Provide the (X, Y) coordinate of the cell's center where the given text is located.  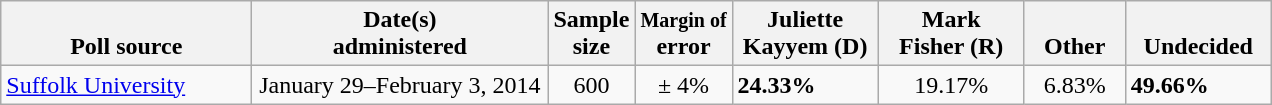
Poll source (126, 34)
Samplesize (592, 34)
Undecided (1198, 34)
6.83% (1074, 85)
19.17% (951, 85)
24.33% (805, 85)
Other (1074, 34)
49.66% (1198, 85)
Suffolk University (126, 85)
± 4% (684, 85)
600 (592, 85)
Margin oferror (684, 34)
JulietteKayyem (D) (805, 34)
Date(s)administered (400, 34)
MarkFisher (R) (951, 34)
January 29–February 3, 2014 (400, 85)
